Determine the [x, y] coordinate at the center of the cell enclosing the given text.  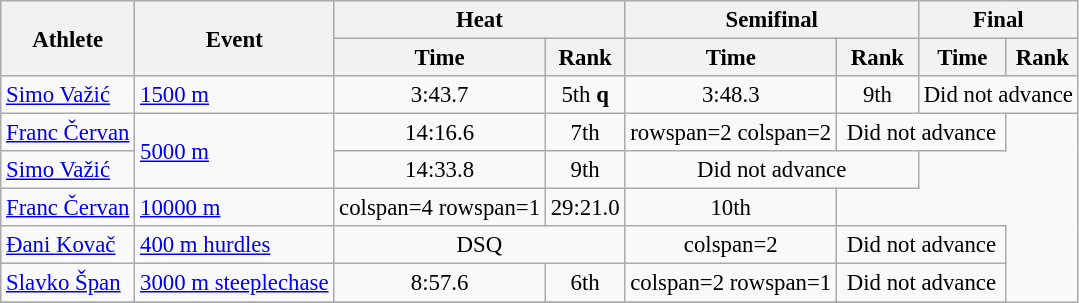
rowspan=2 colspan=2 [731, 133]
DSQ [480, 245]
14:16.6 [440, 133]
7th [585, 133]
Heat [480, 20]
colspan=2 rowspan=1 [731, 283]
colspan=4 rowspan=1 [440, 208]
3000 m steeplechase [234, 283]
Semifinal [772, 20]
5th q [585, 95]
8:57.6 [440, 283]
14:33.8 [440, 170]
3:48.3 [731, 95]
400 m hurdles [234, 245]
Ðani Kovač [68, 245]
Event [234, 38]
colspan=2 [731, 245]
1500 m [234, 95]
6th [585, 283]
29:21.0 [585, 208]
Athlete [68, 38]
10th [731, 208]
Final [998, 20]
5000 m [234, 152]
Slavko Špan [68, 283]
3:43.7 [440, 95]
10000 m [234, 208]
